Determine the [X, Y] coordinate at the center of the cell enclosing the given text.  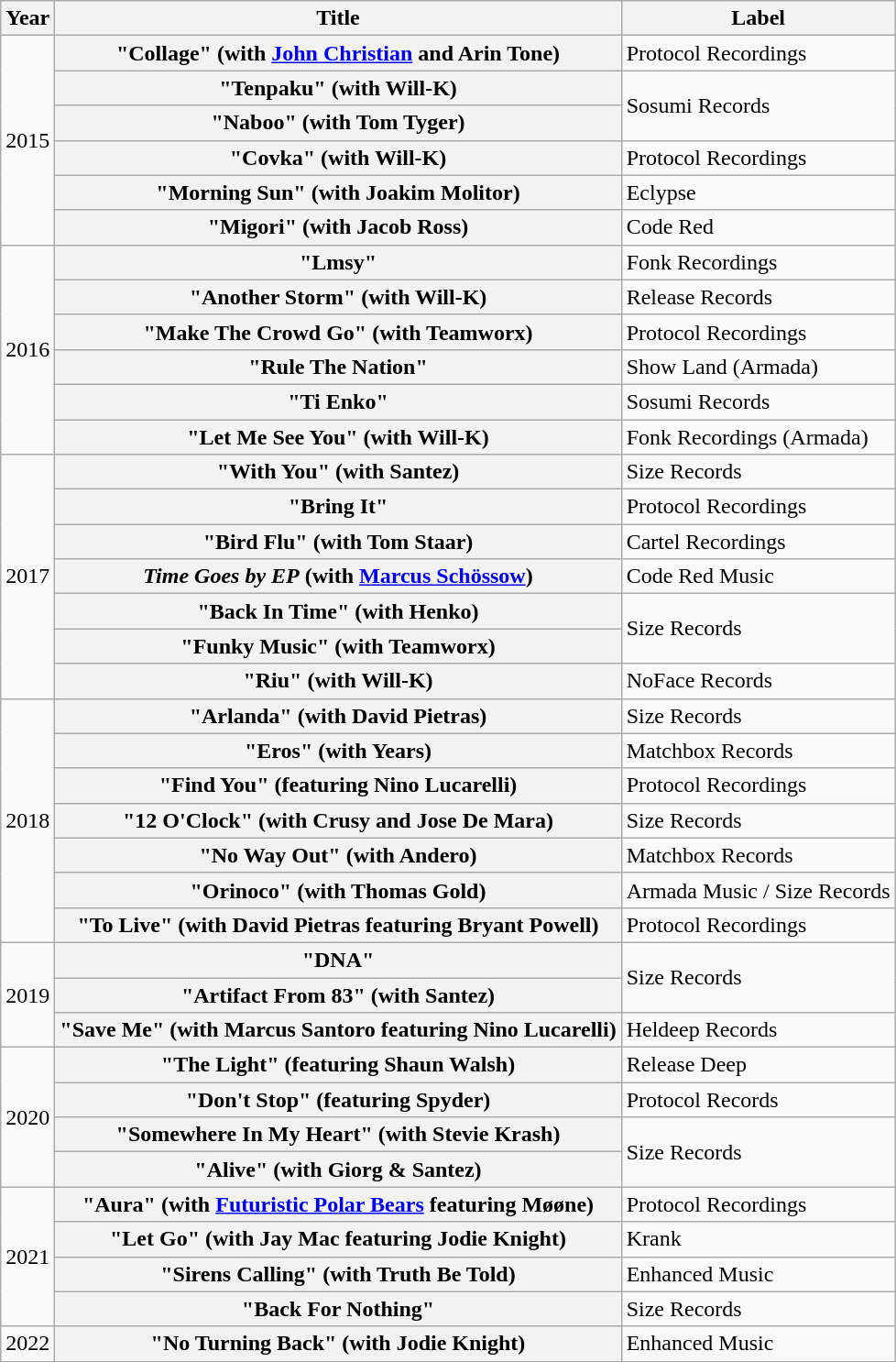
Label [759, 18]
"Somewhere In My Heart" (with Stevie Krash) [338, 1135]
Release Deep [759, 1065]
"Eros" (with Years) [338, 751]
"Make The Crowd Go" (with Teamworx) [338, 332]
Heldeep Records [759, 1030]
2021 [27, 1257]
"Riu" (with Will-K) [338, 681]
"Back In Time" (with Henko) [338, 611]
"Let Go" (with Jay Mac featuring Jodie Knight) [338, 1239]
"Let Me See You" (with Will-K) [338, 437]
Protocol Records [759, 1100]
Eclypse [759, 192]
Time Goes by EP (with Marcus Schössow) [338, 577]
"12 O'Clock" (with Crusy and Jose De Mara) [338, 820]
"Ti Enko" [338, 401]
2022 [27, 1344]
Title [338, 18]
"With You" (with Santez) [338, 472]
2016 [27, 349]
"Orinoco" (with Thomas Gold) [338, 890]
"Bird Flu" (with Tom Staar) [338, 542]
"Another Storm" (with Will-K) [338, 297]
"To Live" (with David Pietras featuring Bryant Powell) [338, 925]
"Don't Stop" (featuring Spyder) [338, 1100]
"DNA" [338, 960]
"Funky Music" (with Teamworx) [338, 646]
"Arlanda" (with David Pietras) [338, 716]
"The Light" (featuring Shaun Walsh) [338, 1065]
"Migori" (with Jacob Ross) [338, 227]
"Collage" (with John Christian and Arin Tone) [338, 53]
2017 [27, 577]
"Artifact From 83" (with Santez) [338, 994]
Release Records [759, 297]
Fonk Recordings [759, 262]
"Save Me" (with Marcus Santoro featuring Nino Lucarelli) [338, 1030]
"Rule The Nation" [338, 367]
Show Land (Armada) [759, 367]
Armada Music / Size Records [759, 890]
NoFace Records [759, 681]
"Find You" (featuring Nino Lucarelli) [338, 785]
"Alive" (with Giorg & Santez) [338, 1170]
"Back For Nothing" [338, 1309]
Code Red Music [759, 577]
"Bring It" [338, 507]
2019 [27, 994]
"Tenpaku" (with Will-K) [338, 88]
"Morning Sun" (with Joakim Molitor) [338, 192]
2018 [27, 820]
"Aura" (with Futuristic Polar Bears featuring Møøne) [338, 1204]
2015 [27, 140]
"No Way Out" (with Andero) [338, 855]
"Naboo" (with Tom Tyger) [338, 123]
"Sirens Calling" (with Truth Be Told) [338, 1274]
Fonk Recordings (Armada) [759, 437]
"Covka" (with Will-K) [338, 158]
Code Red [759, 227]
Krank [759, 1239]
Year [27, 18]
"No Turning Back" (with Jodie Knight) [338, 1344]
Cartel Recordings [759, 542]
2020 [27, 1117]
"Lmsy" [338, 262]
